Provide the (x, y) coordinate of the cell's center where the given text is located.  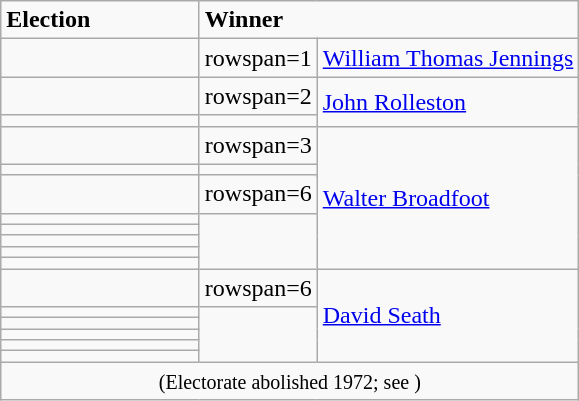
rowspan=1 (258, 58)
rowspan=3 (258, 145)
(Electorate abolished 1972; see ) (290, 381)
rowspan=2 (258, 96)
William Thomas Jennings (448, 58)
John Rolleston (448, 102)
Winner (389, 20)
Election (100, 20)
Walter Broadfoot (448, 197)
David Seath (448, 314)
